Scan for the cell matching the given text and deliver its [X, Y] coordinate at center. 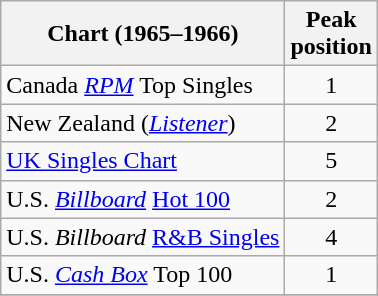
U.S. Cash Box Top 100 [143, 275]
Peakposition [331, 34]
5 [331, 161]
4 [331, 237]
Chart (1965–1966) [143, 34]
UK Singles Chart [143, 161]
Canada RPM Top Singles [143, 85]
U.S. Billboard R&B Singles [143, 237]
U.S. Billboard Hot 100 [143, 199]
New Zealand (Listener) [143, 123]
